Output the [X, Y] coordinate of the center of the cell containing the given text.  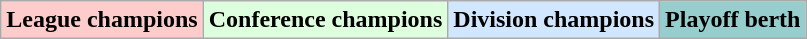
League champions [102, 20]
Playoff berth [733, 20]
Conference champions [326, 20]
Division champions [554, 20]
